For the text-containing cell, return its midpoint in [X, Y] coordinate format. 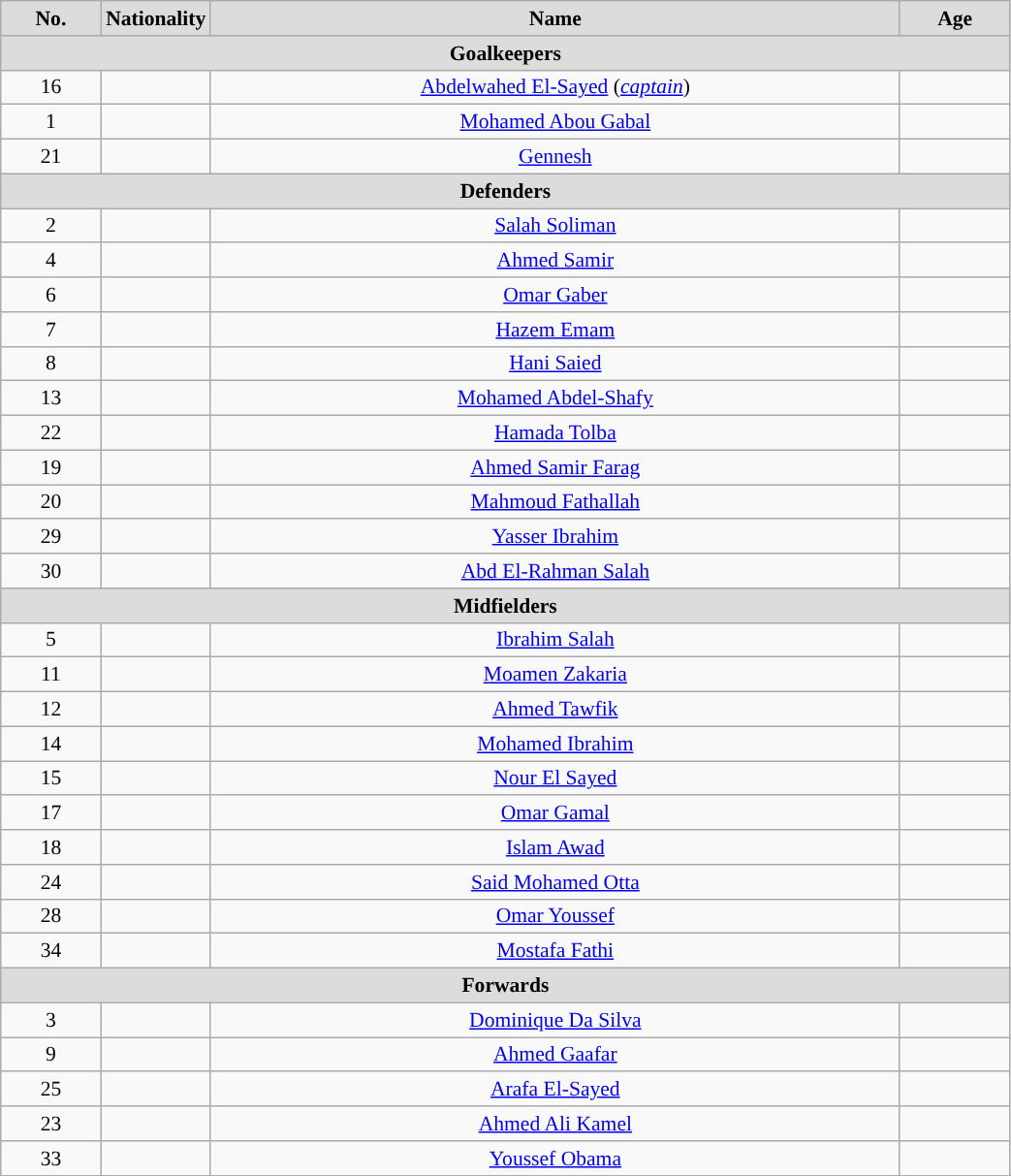
33 [50, 1159]
Ahmed Samir Farag [554, 467]
30 [50, 571]
Nour El Sayed [554, 779]
Nationality [155, 18]
Mahmoud Fathallah [554, 502]
Omar Gamal [554, 813]
25 [50, 1090]
Mostafa Fathi [554, 951]
2 [50, 226]
8 [50, 364]
Gennesh [554, 157]
21 [50, 157]
6 [50, 295]
18 [50, 847]
No. [50, 18]
Yasser Ibrahim [554, 537]
23 [50, 1124]
16 [50, 87]
Abd El-Rahman Salah [554, 571]
Ahmed Gaafar [554, 1055]
29 [50, 537]
11 [50, 675]
Arafa El-Sayed [554, 1090]
Hazem Emam [554, 330]
22 [50, 433]
24 [50, 882]
Abdelwahed El-Sayed (captain) [554, 87]
Ahmed Samir [554, 261]
3 [50, 1020]
Omar Gaber [554, 295]
14 [50, 744]
12 [50, 710]
15 [50, 779]
Mohamed Abdel-Shafy [554, 398]
34 [50, 951]
Dominique Da Silva [554, 1020]
Defenders [506, 191]
Youssef Obama [554, 1159]
Name [554, 18]
Said Mohamed Otta [554, 882]
28 [50, 916]
Age [955, 18]
Moamen Zakaria [554, 675]
5 [50, 640]
Goalkeepers [506, 53]
Hamada Tolba [554, 433]
20 [50, 502]
9 [50, 1055]
Ibrahim Salah [554, 640]
Ahmed Ali Kamel [554, 1124]
Mohamed Abou Gabal [554, 122]
Omar Youssef [554, 916]
Ahmed Tawfik [554, 710]
Islam Awad [554, 847]
Salah Soliman [554, 226]
Midfielders [506, 606]
17 [50, 813]
Hani Saied [554, 364]
7 [50, 330]
Mohamed Ibrahim [554, 744]
19 [50, 467]
Forwards [506, 986]
4 [50, 261]
1 [50, 122]
13 [50, 398]
